Find where the given text appears and provide that cell's center as [X, Y] coordinate. 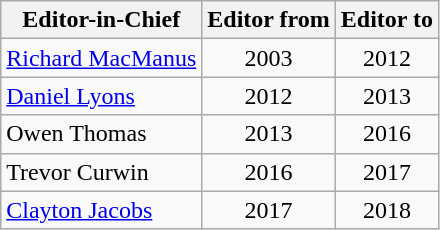
Editor from [269, 20]
2003 [269, 58]
Trevor Curwin [102, 172]
Daniel Lyons [102, 96]
Editor to [386, 20]
Richard MacManus [102, 58]
Owen Thomas [102, 134]
Editor-in-Chief [102, 20]
Clayton Jacobs [102, 210]
2018 [386, 210]
